From the cell containing the given text, extract its center point as [x, y] coordinate. 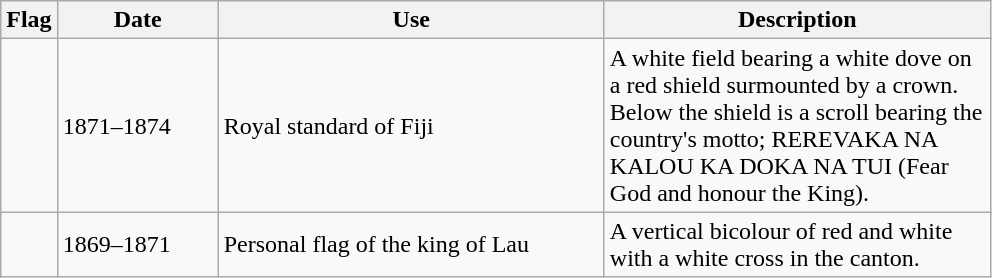
1871–1874 [138, 126]
Use [411, 20]
A vertical bicolour of red and white with a white cross in the canton. [797, 244]
Flag [29, 20]
Description [797, 20]
Personal flag of the king of Lau [411, 244]
Royal standard of Fiji [411, 126]
Date [138, 20]
1869–1871 [138, 244]
